Output the [X, Y] coordinate of the center of the cell containing the given text.  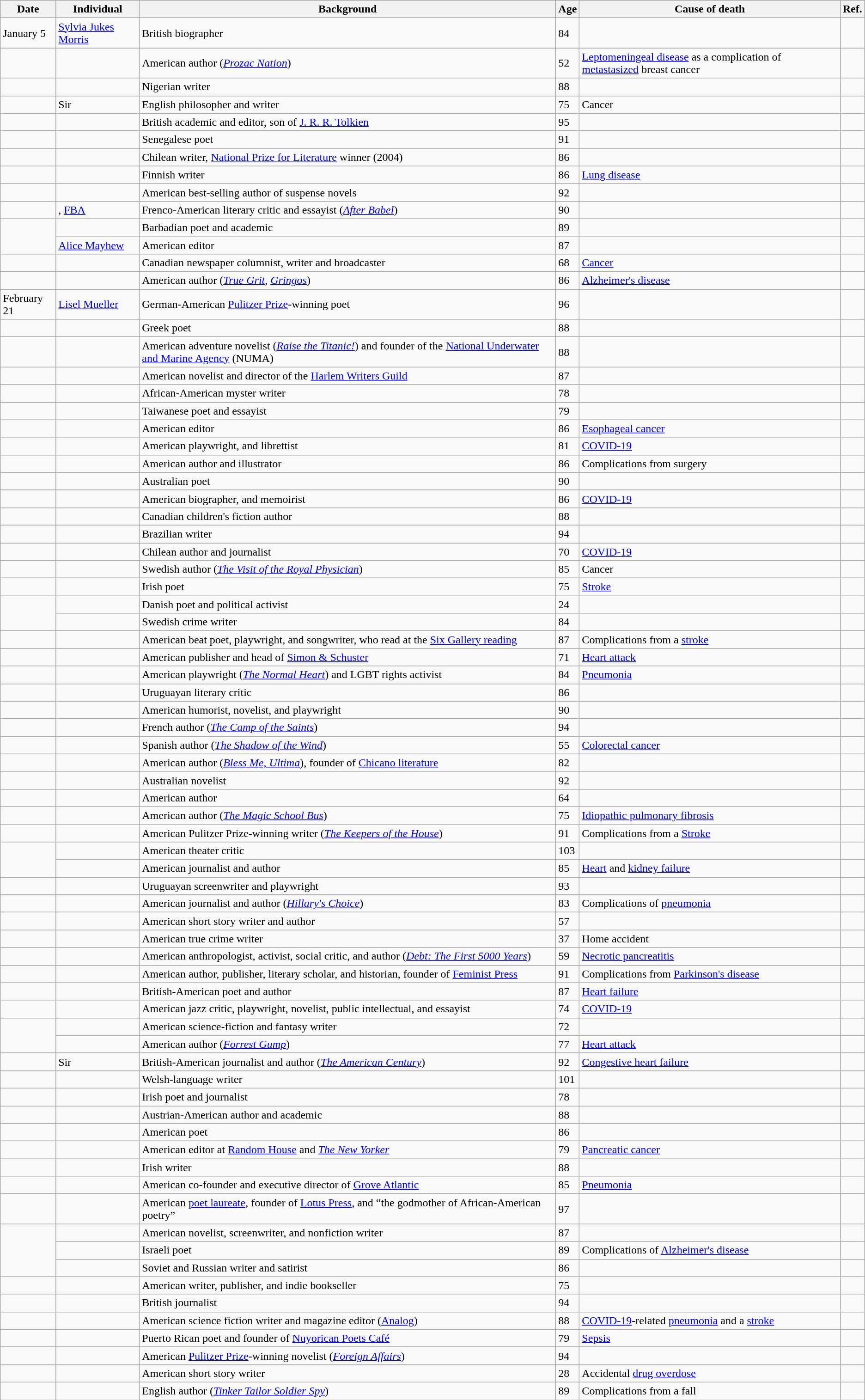
83 [567, 904]
Frenco-American literary critic and essayist (After Babel) [347, 210]
American author (True Grit, Gringos) [347, 281]
American author (Bless Me, Ultima), founder of Chicano literature [347, 763]
59 [567, 956]
Individual [98, 9]
28 [567, 1373]
Swedish crime writer [347, 622]
Nigerian writer [347, 87]
Pancreatic cancer [710, 1150]
Canadian children's fiction author [347, 516]
Esophageal cancer [710, 428]
Austrian-American author and academic [347, 1114]
English philosopher and writer [347, 104]
Complications of Alzheimer's disease [710, 1250]
Stroke [710, 587]
Australian novelist [347, 780]
Taiwanese poet and essayist [347, 411]
Barbadian poet and academic [347, 227]
Welsh-language writer [347, 1079]
American jazz critic, playwright, novelist, public intellectual, and essayist [347, 1009]
Cause of death [710, 9]
Uruguayan screenwriter and playwright [347, 886]
Israeli poet [347, 1250]
American author, publisher, literary scholar, and historian, founder of Feminist Press [347, 974]
Complications from a stroke [710, 640]
Chilean author and journalist [347, 551]
COVID-19-related pneumonia and a stroke [710, 1321]
72 [567, 1027]
Australian poet [347, 481]
82 [567, 763]
French author (The Camp of the Saints) [347, 728]
37 [567, 939]
American novelist, screenwriter, and nonfiction writer [347, 1233]
American journalist and author [347, 868]
British journalist [347, 1303]
American author (The Magic School Bus) [347, 815]
Date [28, 9]
American author [347, 798]
African-American myster writer [347, 393]
57 [567, 921]
American author (Forrest Gump) [347, 1044]
24 [567, 605]
American novelist and director of the Harlem Writers Guild [347, 376]
Canadian newspaper columnist, writer and broadcaster [347, 263]
Chilean writer, National Prize for Literature winner (2004) [347, 157]
55 [567, 745]
Irish poet and journalist [347, 1097]
Leptomeningeal disease as a complication of metastasized breast cancer [710, 63]
American poet [347, 1132]
American biographer, and memoirist [347, 499]
American beat poet, playwright, and songwriter, who read at the Six Gallery reading [347, 640]
Alice Mayhew [98, 245]
Heart failure [710, 991]
American Pulitzer Prize-winning novelist (Foreign Affairs) [347, 1356]
Colorectal cancer [710, 745]
Heart and kidney failure [710, 868]
British-American poet and author [347, 991]
Sepsis [710, 1338]
American science fiction writer and magazine editor (Analog) [347, 1321]
Ref. [852, 9]
January 5 [28, 33]
Age [567, 9]
64 [567, 798]
American anthropologist, activist, social critic, and author (Debt: The First 5000 Years) [347, 956]
American short story writer and author [347, 921]
Lisel Mueller [98, 304]
Complications from Parkinson's disease [710, 974]
American theater critic [347, 851]
93 [567, 886]
February 21 [28, 304]
96 [567, 304]
American playwright (The Normal Heart) and LGBT rights activist [347, 675]
American author and illustrator [347, 464]
American poet laureate, founder of Lotus Press, and “the godmother of African-American poetry” [347, 1209]
English author (Tinker Tailor Soldier Spy) [347, 1391]
77 [567, 1044]
Complications of pneumonia [710, 904]
Irish writer [347, 1168]
Accidental drug overdose [710, 1373]
74 [567, 1009]
95 [567, 122]
Sylvia Jukes Morris [98, 33]
Swedish author (The Visit of the Royal Physician) [347, 569]
68 [567, 263]
British-American journalist and author (The American Century) [347, 1062]
Home accident [710, 939]
American adventure novelist (Raise the Titanic!) and founder of the National Underwater and Marine Agency (NUMA) [347, 352]
British academic and editor, son of J. R. R. Tolkien [347, 122]
Puerto Rican poet and founder of Nuyorican Poets Café [347, 1338]
American humorist, novelist, and playwright [347, 710]
American editor at Random House and The New Yorker [347, 1150]
American science-fiction and fantasy writer [347, 1027]
Congestive heart failure [710, 1062]
Irish poet [347, 587]
Finnish writer [347, 175]
52 [567, 63]
American publisher and head of Simon & Schuster [347, 657]
American journalist and author (Hillary's Choice) [347, 904]
American best-selling author of suspense novels [347, 192]
American true crime writer [347, 939]
Idiopathic pulmonary fibrosis [710, 815]
81 [567, 446]
, FBA [98, 210]
Soviet and Russian writer and satirist [347, 1268]
101 [567, 1079]
Background [347, 9]
Complications from a fall [710, 1391]
American Pulitzer Prize-winning writer (The Keepers of the House) [347, 833]
Alzheimer's disease [710, 281]
Senegalese poet [347, 140]
Danish poet and political activist [347, 605]
Uruguayan literary critic [347, 692]
American playwright, and librettist [347, 446]
American co-founder and executive director of Grove Atlantic [347, 1185]
American author (Prozac Nation) [347, 63]
Lung disease [710, 175]
Greek poet [347, 328]
97 [567, 1209]
American writer, publisher, and indie bookseller [347, 1285]
71 [567, 657]
Necrotic pancreatitis [710, 956]
Complications from surgery [710, 464]
German-American Pulitzer Prize-winning poet [347, 304]
70 [567, 551]
Complications from a Stroke [710, 833]
Brazilian writer [347, 534]
Spanish author (The Shadow of the Wind) [347, 745]
British biographer [347, 33]
American short story writer [347, 1373]
103 [567, 851]
